Capture the cell that displays the provided text and extract its (x, y) central coordinate. 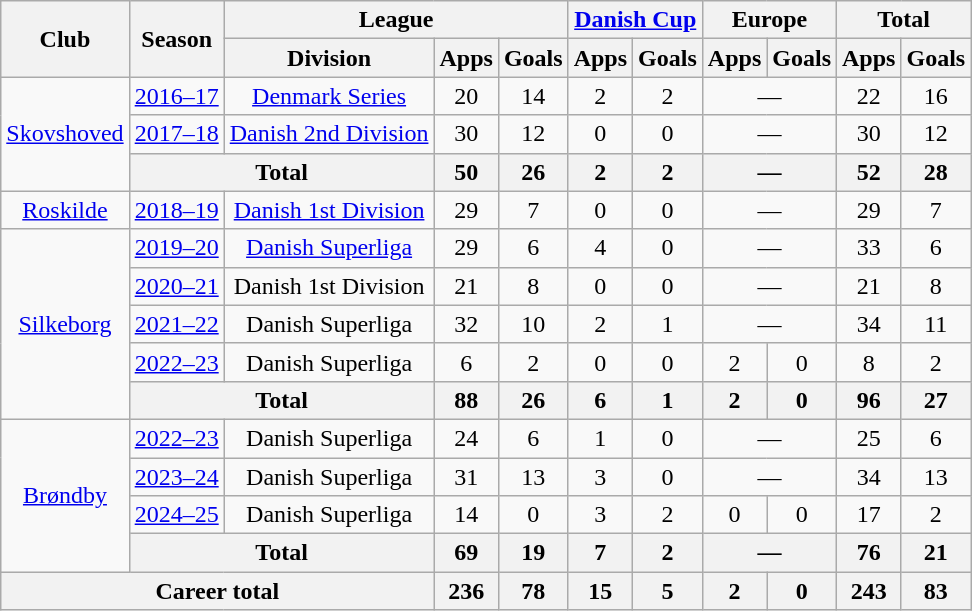
Roskilde (65, 210)
2016–17 (176, 96)
Danish 2nd Division (329, 134)
243 (869, 591)
10 (533, 324)
5 (668, 591)
33 (869, 248)
Division (329, 58)
2023–24 (176, 477)
Silkeborg (65, 324)
236 (466, 591)
League (396, 20)
11 (936, 324)
2021–22 (176, 324)
2019–20 (176, 248)
Club (65, 39)
4 (600, 248)
Season (176, 39)
15 (600, 591)
2020–21 (176, 286)
52 (869, 172)
2024–25 (176, 515)
96 (869, 400)
17 (869, 515)
2018–19 (176, 210)
Denmark Series (329, 96)
69 (466, 553)
19 (533, 553)
28 (936, 172)
Europe (769, 20)
Career total (218, 591)
83 (936, 591)
50 (466, 172)
Skovshoved (65, 134)
Danish Cup (635, 20)
24 (466, 438)
2017–18 (176, 134)
22 (869, 96)
25 (869, 438)
76 (869, 553)
31 (466, 477)
27 (936, 400)
Brøndby (65, 495)
16 (936, 96)
88 (466, 400)
32 (466, 324)
78 (533, 591)
20 (466, 96)
